Extract the [x, y] coordinate from the center of the cell holding the provided text.  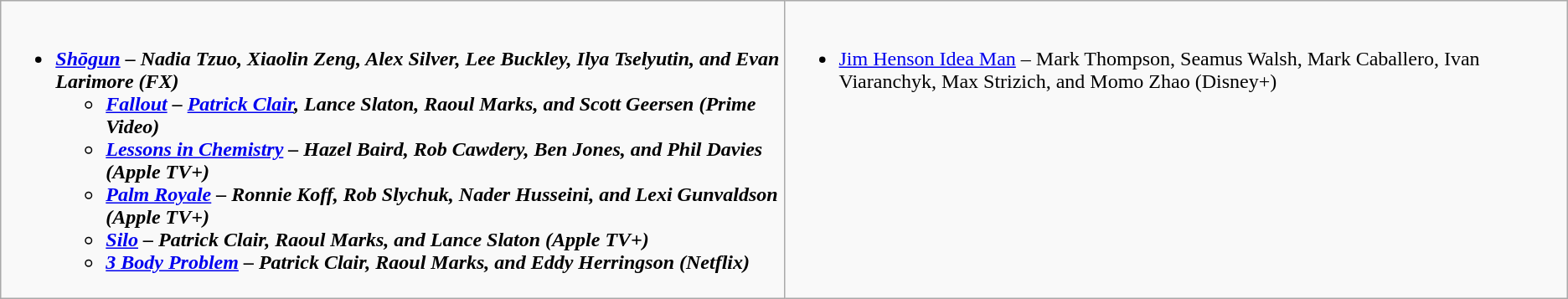
Jim Henson Idea Man – Mark Thompson, Seamus Walsh, Mark Caballero, Ivan Viaranchyk, Max Strizich, and Momo Zhao (Disney+) [1176, 150]
